Return the [x, y] coordinate for the center point of the cell that contains the specified text.  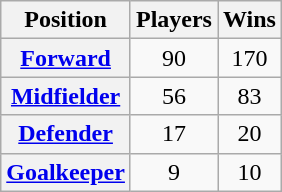
56 [174, 96]
20 [250, 134]
Defender [66, 134]
17 [174, 134]
Wins [250, 20]
170 [250, 58]
10 [250, 172]
Goalkeeper [66, 172]
90 [174, 58]
83 [250, 96]
Players [174, 20]
9 [174, 172]
Position [66, 20]
Forward [66, 58]
Midfielder [66, 96]
